Provide the [x, y] coordinate of the cell's center where the given text is located.  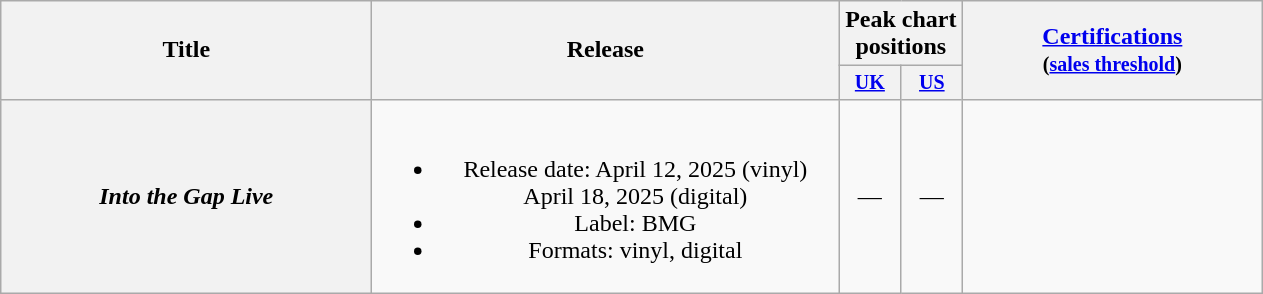
Certifications(sales threshold) [1112, 50]
Peak chartpositions [901, 34]
Release date: April 12, 2025 (vinyl)April 18, 2025 (digital)Label: BMGFormats: vinyl, digital [606, 196]
UK [870, 82]
Title [186, 50]
Release [606, 50]
US [932, 82]
Into the Gap Live [186, 196]
